Detect which cell encompasses the target text, then output its (x, y) center coordinate. 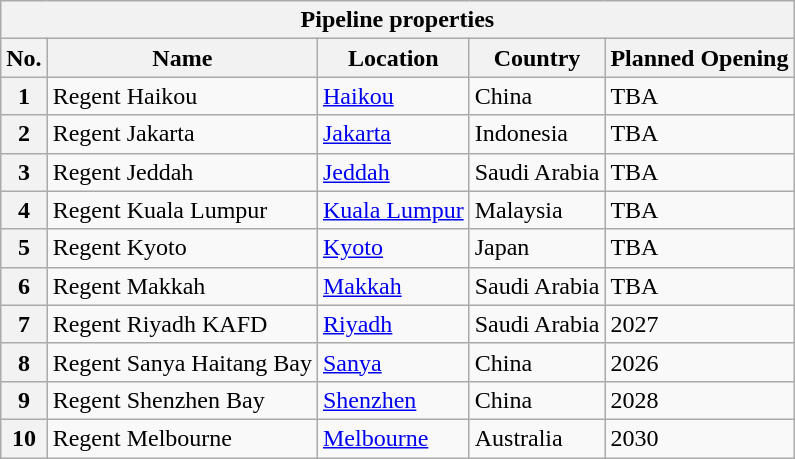
Kuala Lumpur (393, 210)
Regent Jakarta (182, 134)
Regent Jeddah (182, 172)
4 (24, 210)
10 (24, 438)
2 (24, 134)
Pipeline properties (398, 20)
7 (24, 324)
Location (393, 58)
Planned Opening (700, 58)
Indonesia (537, 134)
6 (24, 286)
Sanya (393, 362)
Regent Melbourne (182, 438)
Regent Makkah (182, 286)
2028 (700, 400)
Regent Riyadh KAFD (182, 324)
Melbourne (393, 438)
Jakarta (393, 134)
Riyadh (393, 324)
8 (24, 362)
Regent Kuala Lumpur (182, 210)
No. (24, 58)
2026 (700, 362)
Australia (537, 438)
9 (24, 400)
3 (24, 172)
Regent Haikou (182, 96)
Haikou (393, 96)
2030 (700, 438)
Country (537, 58)
Malaysia (537, 210)
Makkah (393, 286)
Name (182, 58)
Regent Sanya Haitang Bay (182, 362)
Japan (537, 248)
5 (24, 248)
1 (24, 96)
Regent Shenzhen Bay (182, 400)
2027 (700, 324)
Regent Kyoto (182, 248)
Kyoto (393, 248)
Shenzhen (393, 400)
Jeddah (393, 172)
